Detect which cell encompasses the target text, then output its [x, y] center coordinate. 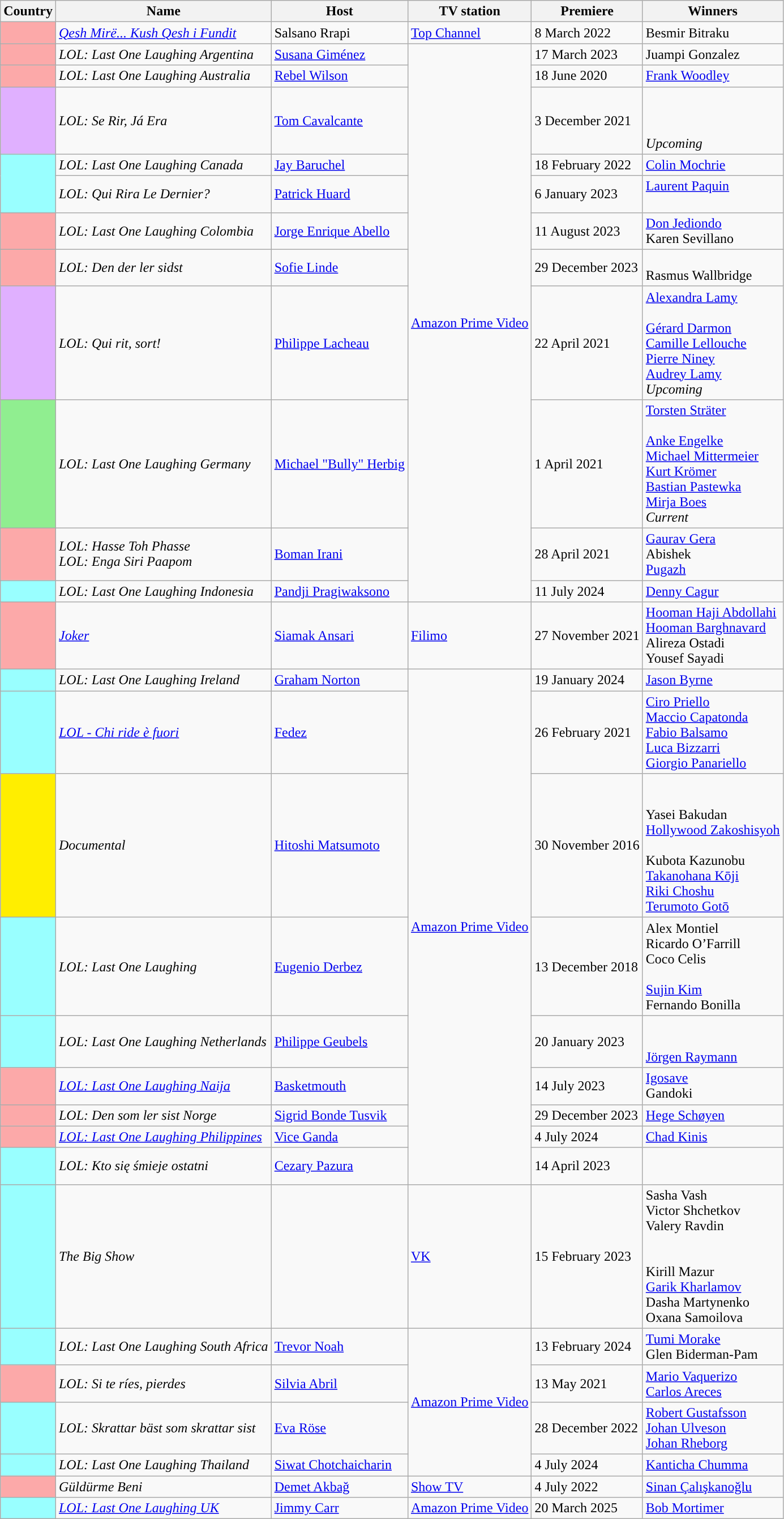
Basketmouth [340, 1086]
Robert Gustafsson Johan Ulveson Johan Rheborg [713, 1428]
Hitoshi Matsumoto [340, 846]
Torsten Sträter Anke Engelke Michael Mittermeier Kurt Krömer Bastian Pastewka Mirja Boes Current [713, 463]
LOL: Last One Laughing Naija [163, 1086]
Sinan Çalışkanoğlu [713, 1487]
LOL: Last One Laughing Canada [163, 165]
Kanticha Chumma [713, 1465]
LOL: Kto się śmieje ostatni [163, 1166]
3 December 2021 [587, 120]
26 February 2021 [587, 732]
Pandji Pragiwaksono [340, 591]
Host [340, 11]
LOL: Qui Rira Le Dernier? [163, 194]
Cezary Pazura [340, 1166]
20 March 2025 [587, 1508]
Alex Montiel Ricardo O’Farrill Coco Celis Sujin Kim Fernando Bonilla [713, 966]
22 April 2021 [587, 343]
Jay Baruchel [340, 165]
28 December 2022 [587, 1428]
LOL: Last One Laughing Ireland [163, 680]
Tom Cavalcante [340, 120]
Boman Irani [340, 554]
Winners [713, 11]
Bob Mortimer [713, 1508]
Susana Giménez [340, 54]
LOL - Chi ride è fuori [163, 732]
Frank Woodley [713, 76]
LOL: Last One Laughing Thailand [163, 1465]
Eugenio Derbez [340, 966]
Besmir Bitraku [713, 33]
LOL: Den der ler sidst [163, 267]
LOL: Last One Laughing [163, 966]
Country [28, 11]
Tumi Morake Glen Biderman-Pam [713, 1347]
The Big Show [163, 1256]
Eva Röse [340, 1428]
Joker [163, 635]
Michael "Bully" Herbig [340, 463]
13 December 2018 [587, 966]
27 November 2021 [587, 635]
Rasmus Wallbridge [713, 267]
LOL: Last One Laughing South Africa [163, 1347]
VK [469, 1256]
Hooman Haji Abdollahi Hooman Barghnavard Alireza Ostadi Yousef Sayadi [713, 635]
Philippe Geubels [340, 1042]
Patrick Huard [340, 194]
Philippe Lacheau [340, 343]
LOL: Qui rit, sort! [163, 343]
Gaurav Gera Abishek Pugazh [713, 554]
Mario Vaquerizo Carlos Areces [713, 1383]
17 March 2023 [587, 54]
6 January 2023 [587, 194]
14 April 2023 [587, 1166]
15 February 2023 [587, 1256]
Alexandra Lamy Gérard Darmon Camille Lellouche Pierre Niney Audrey Lamy Upcoming [713, 343]
Jörgen Raymann [713, 1042]
Sigrid Bonde Tusvik [340, 1115]
Upcoming [713, 120]
14 July 2023 [587, 1086]
Premiere [587, 11]
Güldürme Beni [163, 1487]
LOL: Last One Laughing Philippines [163, 1137]
Ciro Priello Maccio Capatonda Fabio Balsamo Luca Bizzarri Giorgio Panariello [713, 732]
Top Channel [469, 33]
LOL: Last One Laughing Netherlands [163, 1042]
Rebel Wilson [340, 76]
Name [163, 11]
Don Jediondo Karen Sevillano [713, 231]
Jorge Enrique Abello [340, 231]
LOL: Last One Laughing Australia [163, 76]
Jimmy Carr [340, 1508]
4 July 2022 [587, 1487]
19 January 2024 [587, 680]
Filimo [469, 635]
LOL: Last One Laughing Colombia [163, 231]
LOL: Last One Laughing UK [163, 1508]
LOL: Last One Laughing Germany [163, 463]
Graham Norton [340, 680]
Juampi Gonzalez [713, 54]
18 February 2022 [587, 165]
Siamak Ansari [340, 635]
Yasei Bakudan Hollywood Zakoshisyoh Kubota Kazunobu Takanohana Kōji Riki Choshu Terumoto Gotō [713, 846]
11 July 2024 [587, 591]
Trevor Noah [340, 1347]
20 January 2023 [587, 1042]
Demet Akbağ [340, 1487]
Colin Mochrie [713, 165]
13 February 2024 [587, 1347]
TV station [469, 11]
13 May 2021 [587, 1383]
Qesh Mirë... Kush Qesh i Fundit [163, 33]
LOL: Last One Laughing Indonesia [163, 591]
Siwat Chotchaicharin [340, 1465]
LOL: Si te ríes, pierdes [163, 1383]
Hege Schøyen [713, 1115]
Fedez [340, 732]
Silvia Abril [340, 1383]
30 November 2016 [587, 846]
Igosave Gandoki [713, 1086]
18 June 2020 [587, 76]
28 April 2021 [587, 554]
Vice Ganda [340, 1137]
Chad Kinis [713, 1137]
1 April 2021 [587, 463]
Show TV [469, 1487]
Sofie Linde [340, 267]
Sasha Vash Victor Shchetkov Valery Ravdin Kirill Mazur Garik Kharlamov Dasha Martynenko Oxana Samoilova [713, 1256]
LOL: Den som ler sist Norge [163, 1115]
Denny Cagur [713, 591]
Salsano Rrapi [340, 33]
8 March 2022 [587, 33]
11 August 2023 [587, 231]
LOL: Last One Laughing Argentina [163, 54]
LOL: Hasse Toh Phasse LOL: Enga Siri Paapom [163, 554]
Laurent Paquin [713, 194]
Documental [163, 846]
LOL: Se Rir, Já Era [163, 120]
LOL: Skrattar bäst som skrattar sist [163, 1428]
Jason Byrne [713, 680]
